Output the (X, Y) coordinate of the center of the cell containing the given text.  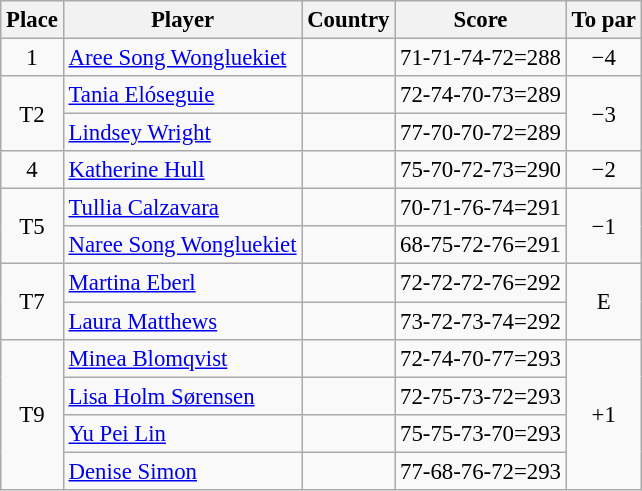
Place (32, 20)
Tania Elóseguie (182, 95)
T5 (32, 226)
Martina Eberl (182, 283)
70-71-76-74=291 (481, 208)
72-75-73-72=293 (481, 396)
−3 (604, 114)
+1 (604, 414)
4 (32, 170)
E (604, 302)
Player (182, 20)
75-70-72-73=290 (481, 170)
68-75-72-76=291 (481, 245)
−2 (604, 170)
Naree Song Wongluekiet (182, 245)
1 (32, 58)
T2 (32, 114)
72-72-72-76=292 (481, 283)
Minea Blomqvist (182, 358)
Score (481, 20)
−4 (604, 58)
Lindsey Wright (182, 133)
71-71-74-72=288 (481, 58)
77-68-76-72=293 (481, 471)
To par (604, 20)
T9 (32, 414)
77-70-70-72=289 (481, 133)
Country (348, 20)
72-74-70-73=289 (481, 95)
Aree Song Wongluekiet (182, 58)
Denise Simon (182, 471)
75-75-73-70=293 (481, 433)
T7 (32, 302)
Tullia Calzavara (182, 208)
Lisa Holm Sørensen (182, 396)
72-74-70-77=293 (481, 358)
Katherine Hull (182, 170)
−1 (604, 226)
73-72-73-74=292 (481, 321)
Yu Pei Lin (182, 433)
Laura Matthews (182, 321)
